Identify which cell holds the provided text, then report its (X, Y) central coordinate. 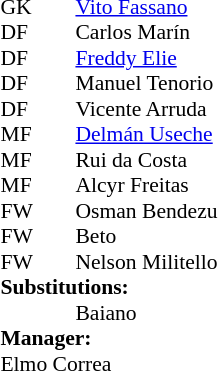
Manuel Tenorio (146, 83)
Alcyr Freitas (146, 185)
Osman Bendezu (146, 211)
Nelson Militello (146, 262)
Freddy Elie (146, 58)
Beto (146, 237)
Vicente Arruda (146, 109)
Carlos Marín (146, 33)
Baiano (146, 313)
Substitutions: (108, 287)
Rui da Costa (146, 160)
Manager: (108, 339)
Delmán Useche (146, 135)
